Pinpoint the cell where the given text exists, returning its (x, y) midpoint coordinate. 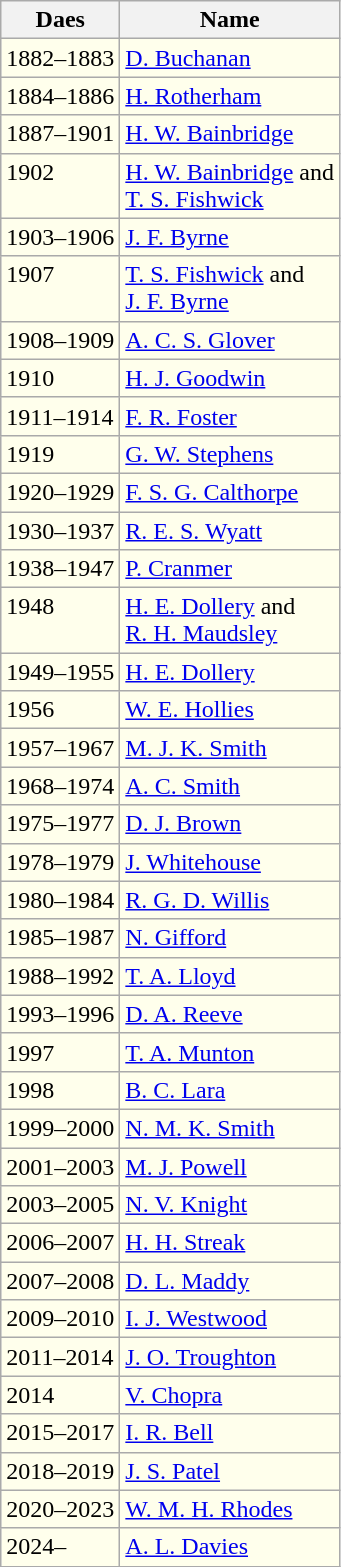
M. J. K. Smith (230, 748)
2009–2010 (60, 1319)
J. O. Troughton (230, 1357)
D. Buchanan (230, 58)
Daes (60, 20)
1957–1967 (60, 748)
A. C. Smith (230, 786)
2011–2014 (60, 1357)
1998 (60, 1090)
T. A. Munton (230, 1052)
R. G. D. Willis (230, 900)
D. J. Brown (230, 824)
H. J. Goodwin (230, 378)
H. E. Dollery and R. H. Maudsley (230, 620)
2015–2017 (60, 1433)
W. E. Hollies (230, 710)
1910 (60, 378)
P. Cranmer (230, 569)
1948 (60, 620)
A. C. S. Glover (230, 340)
W. M. H. Rhodes (230, 1509)
F. R. Foster (230, 416)
T. S. Fishwick and J. F. Byrne (230, 288)
H. W. Bainbridge (230, 134)
1930–1937 (60, 531)
1993–1996 (60, 1014)
T. A. Lloyd (230, 976)
A. L. Davies (230, 1547)
1911–1914 (60, 416)
H. Rotherham (230, 96)
G. W. Stephens (230, 454)
1938–1947 (60, 569)
1884–1886 (60, 96)
1907 (60, 288)
1980–1984 (60, 900)
Name (230, 20)
1985–1987 (60, 938)
1956 (60, 710)
1997 (60, 1052)
H. H. Streak (230, 1243)
N. V. Knight (230, 1205)
2024– (60, 1547)
I. J. Westwood (230, 1319)
M. J. Powell (230, 1167)
F. S. G. Calthorpe (230, 492)
D. L. Maddy (230, 1281)
1882–1883 (60, 58)
1999–2000 (60, 1128)
1968–1974 (60, 786)
J. S. Patel (230, 1471)
D. A. Reeve (230, 1014)
2001–2003 (60, 1167)
1908–1909 (60, 340)
H. W. Bainbridge and T. S. Fishwick (230, 186)
J. F. Byrne (230, 237)
2007–2008 (60, 1281)
R. E. S. Wyatt (230, 531)
1988–1992 (60, 976)
1949–1955 (60, 672)
1975–1977 (60, 824)
1978–1979 (60, 862)
2020–2023 (60, 1509)
I. R. Bell (230, 1433)
V. Chopra (230, 1395)
2003–2005 (60, 1205)
1902 (60, 186)
2014 (60, 1395)
H. E. Dollery (230, 672)
B. C. Lara (230, 1090)
1920–1929 (60, 492)
2018–2019 (60, 1471)
J. Whitehouse (230, 862)
1903–1906 (60, 237)
2006–2007 (60, 1243)
1919 (60, 454)
1887–1901 (60, 134)
N. Gifford (230, 938)
N. M. K. Smith (230, 1128)
